Extract the [x, y] coordinate from the center of the cell holding the provided text.  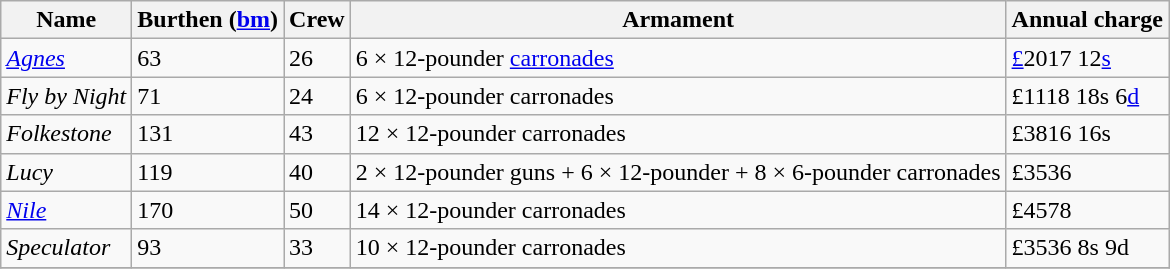
12 × 12-pounder carronades [678, 134]
63 [208, 58]
Annual charge [1087, 20]
Crew [318, 20]
£2017 12s [1087, 58]
93 [208, 248]
24 [318, 96]
£1118 18s 6d [1087, 96]
£4578 [1087, 210]
2 × 12-pounder guns + 6 × 12-pounder + 8 × 6-pounder carronades [678, 172]
170 [208, 210]
Speculator [66, 248]
40 [318, 172]
Name [66, 20]
119 [208, 172]
Fly by Night [66, 96]
33 [318, 248]
Armament [678, 20]
43 [318, 134]
Burthen (bm) [208, 20]
£3536 8s 9d [1087, 248]
Agnes [66, 58]
Folkestone [66, 134]
£3536 [1087, 172]
£3816 16s [1087, 134]
71 [208, 96]
Lucy [66, 172]
10 × 12-pounder carronades [678, 248]
26 [318, 58]
50 [318, 210]
Nile [66, 210]
131 [208, 134]
14 × 12-pounder carronades [678, 210]
